From the cell containing the given text, extract its center point as [x, y] coordinate. 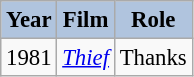
Thief [86, 58]
Year [29, 20]
Film [86, 20]
1981 [29, 58]
Thanks [153, 58]
Role [153, 20]
